Identify which cell holds the provided text, then report its (x, y) central coordinate. 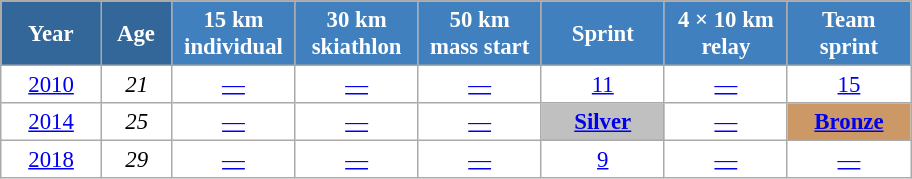
15 (848, 85)
Sprint (602, 34)
Year (52, 34)
4 × 10 km relay (726, 34)
11 (602, 85)
15 km individual (234, 34)
2010 (52, 85)
Age (136, 34)
Silver (602, 122)
2018 (52, 160)
21 (136, 85)
25 (136, 122)
2014 (52, 122)
50 km mass start (480, 34)
30 km skiathlon (356, 34)
Bronze (848, 122)
9 (602, 160)
29 (136, 160)
Team sprint (848, 34)
